Extract the [x, y] coordinate from the center of the cell holding the provided text.  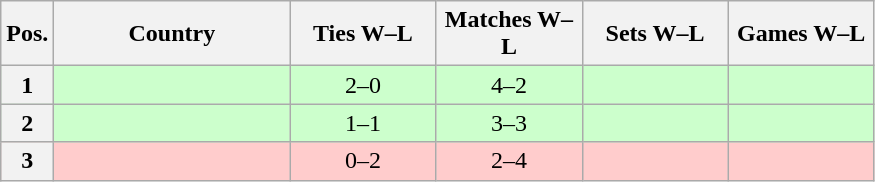
Ties W–L [363, 34]
1–1 [363, 123]
2–0 [363, 85]
4–2 [509, 85]
0–2 [363, 161]
2 [28, 123]
3–3 [509, 123]
2–4 [509, 161]
Pos. [28, 34]
Country [172, 34]
Matches W–L [509, 34]
3 [28, 161]
Sets W–L [655, 34]
1 [28, 85]
Games W–L [801, 34]
